Identify which cell holds the provided text, then report its (X, Y) central coordinate. 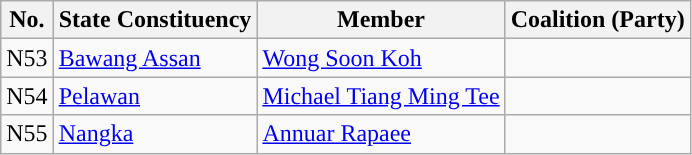
Coalition (Party) (598, 20)
No. (27, 20)
Michael Tiang Ming Tee (381, 96)
N54 (27, 96)
Annuar Rapaee (381, 134)
N53 (27, 58)
Wong Soon Koh (381, 58)
State Constituency (155, 20)
Pelawan (155, 96)
Member (381, 20)
N55 (27, 134)
Bawang Assan (155, 58)
Nangka (155, 134)
